Capture the cell that displays the provided text and extract its [x, y] central coordinate. 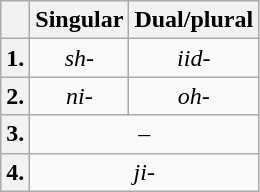
iid- [194, 58]
1. [16, 58]
ji- [144, 172]
4. [16, 172]
3. [16, 134]
2. [16, 96]
ni- [80, 96]
Dual/plural [194, 20]
– [144, 134]
Singular [80, 20]
sh- [80, 58]
oh- [194, 96]
